From the cell containing the given text, extract its center point as (x, y) coordinate. 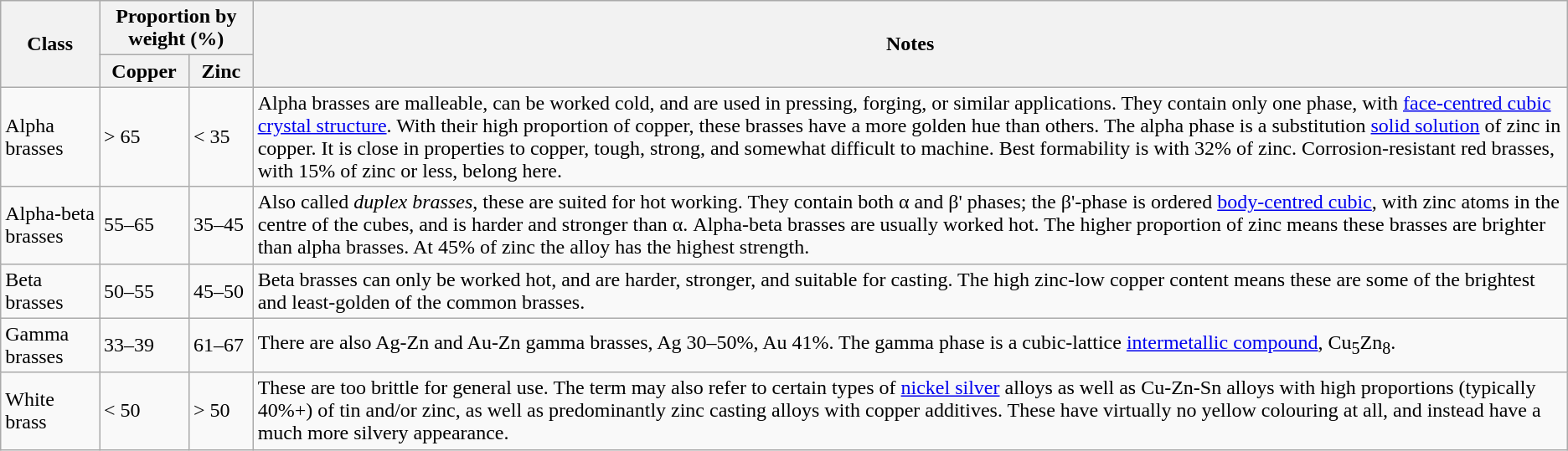
50–55 (144, 291)
Beta brasses (50, 291)
< 35 (221, 137)
There are also Ag-Zn and Au-Zn gamma brasses, Ag 30–50%, Au 41%. The gamma phase is a cubic-lattice intermetallic compound, Cu5Zn8. (910, 345)
> 50 (221, 411)
White brass (50, 411)
Alpha brasses (50, 137)
Gamma brasses (50, 345)
> 65 (144, 137)
Zinc (221, 71)
< 50 (144, 411)
61–67 (221, 345)
Alpha-beta brasses (50, 225)
35–45 (221, 225)
Copper (144, 71)
45–50 (221, 291)
Notes (910, 44)
Proportion by weight (%) (177, 28)
55–65 (144, 225)
33–39 (144, 345)
Class (50, 44)
